Determine the (x, y) coordinate at the center of the cell enclosing the given text.  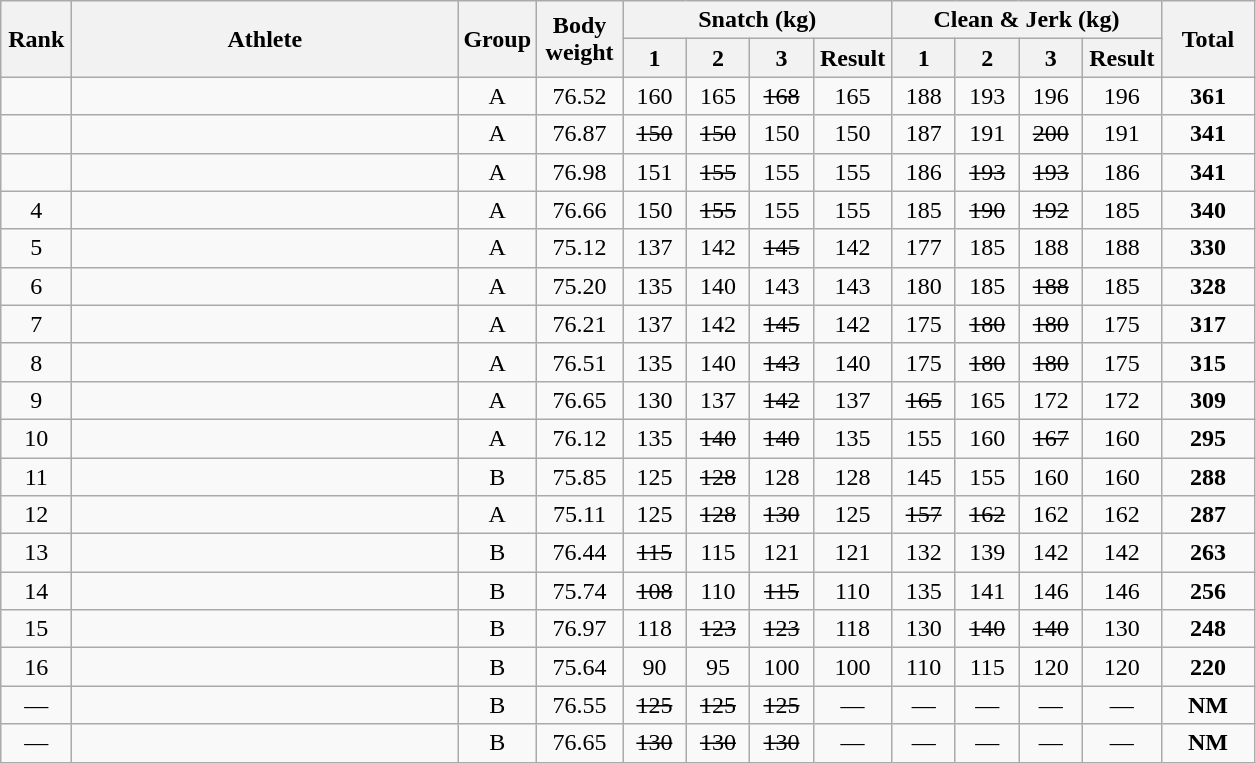
168 (782, 96)
76.97 (580, 629)
309 (1208, 400)
287 (1208, 515)
330 (1208, 248)
75.11 (580, 515)
75.64 (580, 667)
76.55 (580, 705)
132 (924, 553)
340 (1208, 210)
95 (718, 667)
157 (924, 515)
Clean & Jerk (kg) (1026, 20)
6 (36, 286)
220 (1208, 667)
76.51 (580, 362)
Snatch (kg) (758, 20)
4 (36, 210)
151 (655, 172)
187 (924, 134)
317 (1208, 324)
Rank (36, 39)
Group (498, 39)
76.66 (580, 210)
76.21 (580, 324)
Total (1208, 39)
9 (36, 400)
190 (987, 210)
8 (36, 362)
139 (987, 553)
141 (987, 591)
11 (36, 477)
76.52 (580, 96)
16 (36, 667)
76.44 (580, 553)
75.85 (580, 477)
76.12 (580, 438)
76.98 (580, 172)
315 (1208, 362)
5 (36, 248)
75.74 (580, 591)
7 (36, 324)
75.12 (580, 248)
288 (1208, 477)
14 (36, 591)
Body weight (580, 39)
13 (36, 553)
75.20 (580, 286)
200 (1051, 134)
295 (1208, 438)
167 (1051, 438)
328 (1208, 286)
192 (1051, 210)
10 (36, 438)
90 (655, 667)
12 (36, 515)
248 (1208, 629)
256 (1208, 591)
361 (1208, 96)
76.87 (580, 134)
108 (655, 591)
177 (924, 248)
263 (1208, 553)
Athlete (265, 39)
15 (36, 629)
